Find where the given text appears and provide that cell's center as (X, Y) coordinate. 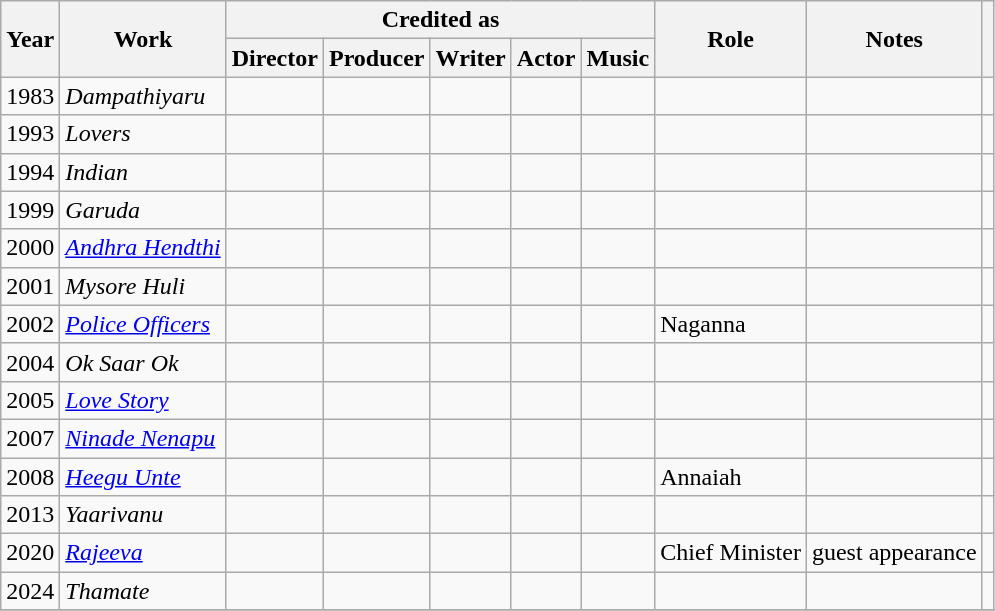
Garuda (143, 210)
Credited as (440, 20)
guest appearance (894, 553)
Andhra Hendthi (143, 248)
Indian (143, 172)
Director (274, 58)
Writer (470, 58)
Love Story (143, 400)
1983 (30, 96)
Notes (894, 39)
Actor (546, 58)
Thamate (143, 591)
2024 (30, 591)
2020 (30, 553)
1993 (30, 134)
2004 (30, 362)
Heegu Unte (143, 477)
2002 (30, 324)
Mysore Huli (143, 286)
Chief Minister (731, 553)
2000 (30, 248)
2008 (30, 477)
Rajeeva (143, 553)
2005 (30, 400)
Work (143, 39)
1994 (30, 172)
Ok Saar Ok (143, 362)
Police Officers (143, 324)
Dampathiyaru (143, 96)
Music (618, 58)
Yaarivanu (143, 515)
Lovers (143, 134)
Producer (376, 58)
Annaiah (731, 477)
Year (30, 39)
1999 (30, 210)
2013 (30, 515)
Role (731, 39)
Ninade Nenapu (143, 438)
2007 (30, 438)
2001 (30, 286)
Naganna (731, 324)
